Search for the cell housing the specified text and yield its [X, Y] center coordinate. 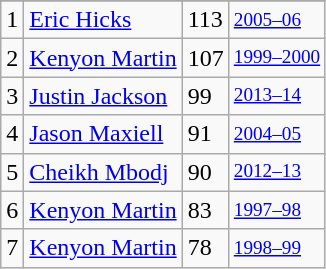
6 [12, 210]
1999–2000 [277, 58]
2 [12, 58]
1 [12, 20]
83 [206, 210]
2004–05 [277, 134]
107 [206, 58]
4 [12, 134]
2005–06 [277, 20]
5 [12, 172]
2013–14 [277, 96]
78 [206, 248]
3 [12, 96]
2012–13 [277, 172]
Jason Maxiell [103, 134]
90 [206, 172]
Cheikh Mbodj [103, 172]
7 [12, 248]
Eric Hicks [103, 20]
1997–98 [277, 210]
113 [206, 20]
Justin Jackson [103, 96]
91 [206, 134]
1998–99 [277, 248]
99 [206, 96]
